Identify which cell holds the provided text, then report its (X, Y) central coordinate. 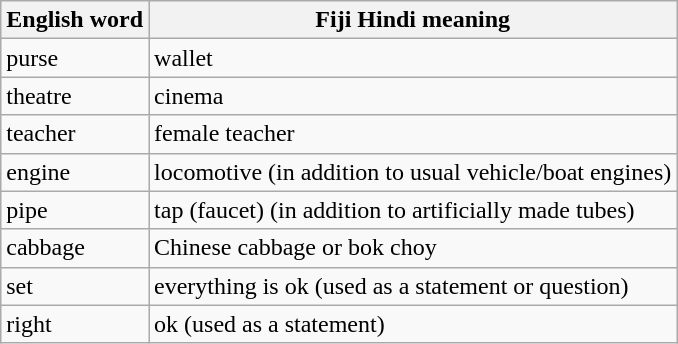
wallet (413, 58)
ok (used as a statement) (413, 324)
purse (75, 58)
pipe (75, 210)
everything is ok (used as a statement or question) (413, 286)
engine (75, 172)
tap (faucet) (in addition to artificially made tubes) (413, 210)
theatre (75, 96)
English word (75, 20)
set (75, 286)
locomotive (in addition to usual vehicle/boat engines) (413, 172)
Fiji Hindi meaning (413, 20)
cabbage (75, 248)
teacher (75, 134)
female teacher (413, 134)
right (75, 324)
cinema (413, 96)
Chinese cabbage or bok choy (413, 248)
